Extract the [x, y] coordinate from the center of the cell holding the provided text.  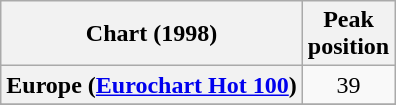
39 [348, 85]
Chart (1998) [152, 34]
Europe (Eurochart Hot 100) [152, 85]
Peakposition [348, 34]
